Return (x, y) of the center of cell containing provided text 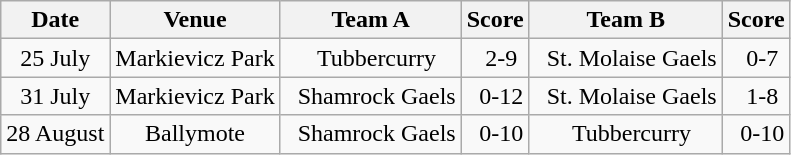
Team A (370, 20)
Team B (626, 20)
Date (56, 20)
2-9 (495, 58)
25 July (56, 58)
28 August (56, 134)
Venue (195, 20)
0-12 (495, 96)
Ballymote (195, 134)
1-8 (756, 96)
31 July (56, 96)
0-7 (756, 58)
